From the cell containing the given text, extract its center point as [x, y] coordinate. 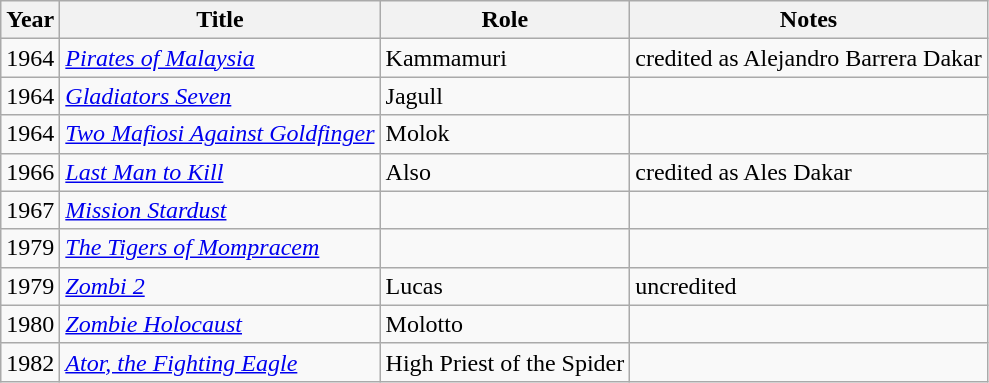
uncredited [809, 286]
The Tigers of Mompracem [220, 248]
High Priest of the Spider [505, 362]
Notes [809, 20]
Gladiators Seven [220, 96]
Jagull [505, 96]
credited as Ales Dakar [809, 172]
Mission Stardust [220, 210]
1980 [30, 324]
Kammamuri [505, 58]
Molok [505, 134]
Zombi 2 [220, 286]
Pirates of Malaysia [220, 58]
Molotto [505, 324]
Zombie Holocaust [220, 324]
Also [505, 172]
Title [220, 20]
1967 [30, 210]
1966 [30, 172]
Ator, the Fighting Eagle [220, 362]
Role [505, 20]
Last Man to Kill [220, 172]
Two Mafiosi Against Goldfinger [220, 134]
1982 [30, 362]
credited as Alejandro Barrera Dakar [809, 58]
Lucas [505, 286]
Year [30, 20]
